Find where the given text appears and provide that cell's center as (X, Y) coordinate. 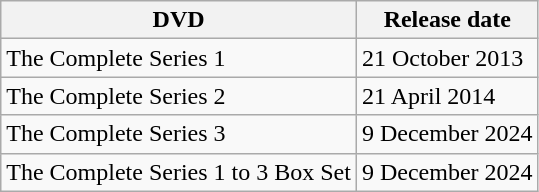
21 April 2014 (447, 96)
DVD (179, 20)
The Complete Series 1 to 3 Box Set (179, 172)
The Complete Series 3 (179, 134)
The Complete Series 1 (179, 58)
Release date (447, 20)
The Complete Series 2 (179, 96)
21 October 2013 (447, 58)
